Pinpoint the cell where the given text exists, returning its [X, Y] midpoint coordinate. 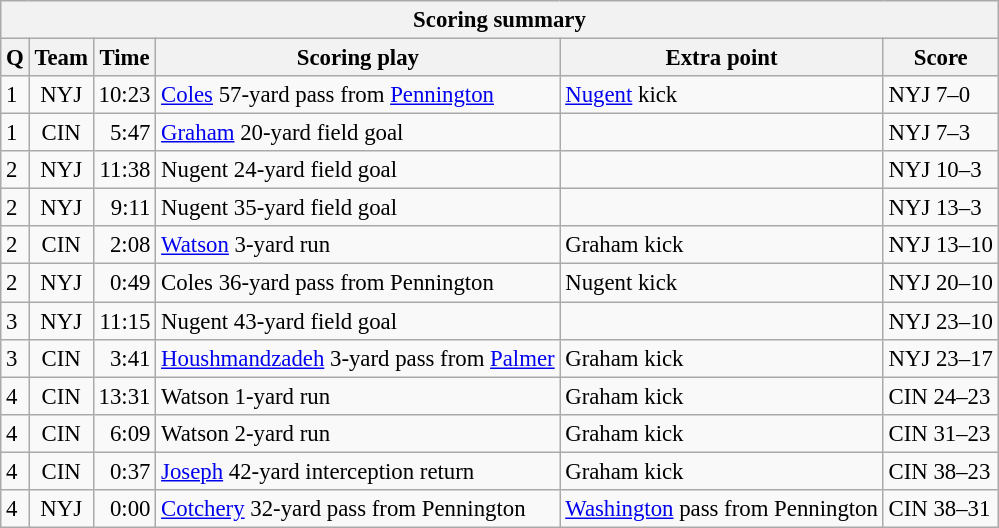
NYJ 13–10 [940, 245]
Houshmandzadeh 3-yard pass from Palmer [358, 358]
10:23 [124, 95]
NYJ 23–17 [940, 358]
Watson 3-yard run [358, 245]
NYJ 13–3 [940, 208]
NYJ 23–10 [940, 321]
Coles 57-yard pass from Pennington [358, 95]
NYJ 10–3 [940, 170]
11:38 [124, 170]
11:15 [124, 321]
3:41 [124, 358]
Score [940, 58]
Nugent 24-yard field goal [358, 170]
Washington pass from Pennington [722, 509]
2:08 [124, 245]
Scoring play [358, 58]
Watson 1-yard run [358, 396]
Nugent 43-yard field goal [358, 321]
Joseph 42-yard interception return [358, 471]
Q [15, 58]
Nugent 35-yard field goal [358, 208]
CIN 38–23 [940, 471]
Watson 2-yard run [358, 433]
NYJ 7–0 [940, 95]
Team [61, 58]
Scoring summary [500, 20]
Extra point [722, 58]
5:47 [124, 133]
CIN 38–31 [940, 509]
0:49 [124, 283]
NYJ 20–10 [940, 283]
Graham 20-yard field goal [358, 133]
Time [124, 58]
CIN 24–23 [940, 396]
CIN 31–23 [940, 433]
Cotchery 32-yard pass from Pennington [358, 509]
6:09 [124, 433]
0:37 [124, 471]
13:31 [124, 396]
Coles 36-yard pass from Pennington [358, 283]
0:00 [124, 509]
NYJ 7–3 [940, 133]
9:11 [124, 208]
